Capture the cell that displays the provided text and extract its [x, y] central coordinate. 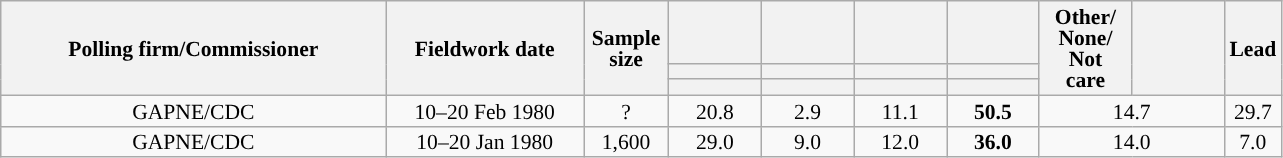
Polling firm/Commissioner [194, 48]
7.0 [1252, 142]
10–20 Feb 1980 [485, 110]
Fieldwork date [485, 48]
Sample size [626, 48]
20.8 [716, 110]
50.5 [992, 110]
10–20 Jan 1980 [485, 142]
Other/None/Notcare [1086, 48]
14.7 [1132, 110]
11.1 [900, 110]
12.0 [900, 142]
29.7 [1252, 110]
9.0 [808, 142]
36.0 [992, 142]
Lead [1252, 48]
? [626, 110]
2.9 [808, 110]
14.0 [1132, 142]
29.0 [716, 142]
1,600 [626, 142]
